From the cell containing the given text, extract its center point as (X, Y) coordinate. 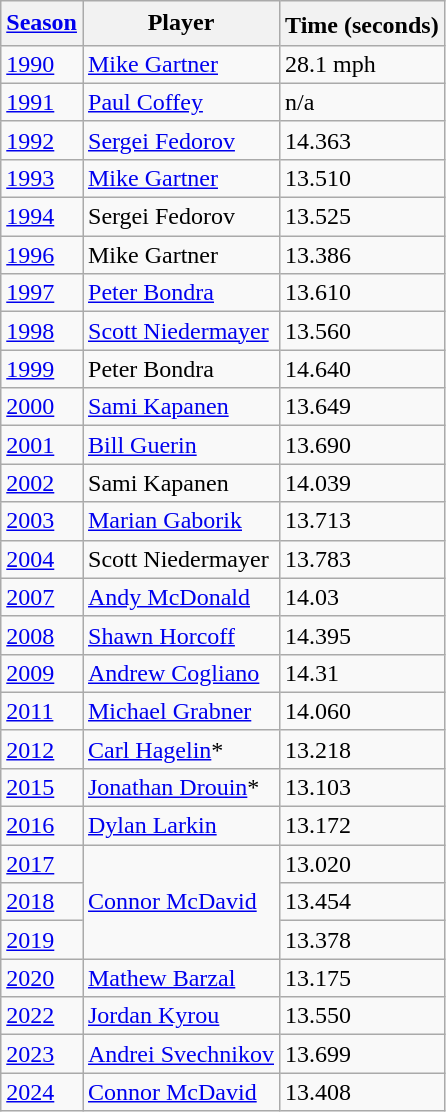
2007 (42, 597)
Season (42, 24)
13.172 (362, 826)
14.395 (362, 635)
2009 (42, 673)
2022 (42, 1016)
2015 (42, 787)
Andrew Cogliano (180, 673)
Michael Grabner (180, 711)
Mathew Barzal (180, 978)
Andrei Svechnikov (180, 1054)
2008 (42, 635)
13.175 (362, 978)
2002 (42, 483)
28.1 mph (362, 64)
1999 (42, 369)
Carl Hagelin* (180, 749)
1993 (42, 178)
14.363 (362, 140)
2020 (42, 978)
1994 (42, 217)
2004 (42, 559)
13.690 (362, 445)
13.525 (362, 217)
13.020 (362, 864)
Marian Gaborik (180, 521)
2011 (42, 711)
14.060 (362, 711)
2019 (42, 940)
Paul Coffey (180, 102)
Andy McDonald (180, 597)
1996 (42, 255)
2001 (42, 445)
2017 (42, 864)
Shawn Horcoff (180, 635)
Bill Guerin (180, 445)
13.408 (362, 1092)
2000 (42, 407)
13.649 (362, 407)
2018 (42, 902)
2012 (42, 749)
14.31 (362, 673)
Player (180, 24)
14.039 (362, 483)
1990 (42, 64)
13.510 (362, 178)
13.103 (362, 787)
13.550 (362, 1016)
1992 (42, 140)
1998 (42, 331)
14.03 (362, 597)
13.610 (362, 293)
2016 (42, 826)
n/a (362, 102)
13.386 (362, 255)
14.640 (362, 369)
Time (seconds) (362, 24)
13.783 (362, 559)
1991 (42, 102)
2003 (42, 521)
13.454 (362, 902)
2024 (42, 1092)
13.378 (362, 940)
Jordan Kyrou (180, 1016)
13.560 (362, 331)
2023 (42, 1054)
13.699 (362, 1054)
1997 (42, 293)
Dylan Larkin (180, 826)
Jonathan Drouin* (180, 787)
13.218 (362, 749)
13.713 (362, 521)
